From the cell containing the given text, extract its center point as [x, y] coordinate. 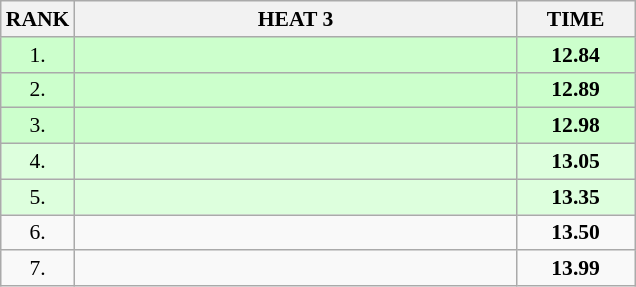
1. [38, 55]
12.89 [576, 90]
7. [38, 269]
13.05 [576, 162]
3. [38, 126]
13.35 [576, 197]
2. [38, 90]
6. [38, 233]
12.84 [576, 55]
RANK [38, 19]
13.50 [576, 233]
13.99 [576, 269]
HEAT 3 [295, 19]
4. [38, 162]
TIME [576, 19]
12.98 [576, 126]
5. [38, 197]
